For the text-containing cell, return its midpoint in (X, Y) coordinate format. 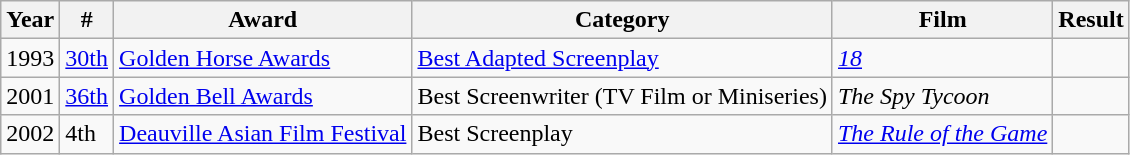
Best Screenwriter (TV Film or Miniseries) (622, 96)
Film (942, 20)
Year (30, 20)
The Rule of the Game (942, 134)
The Spy Tycoon (942, 96)
Golden Horse Awards (263, 58)
Result (1091, 20)
Golden Bell Awards (263, 96)
Best Screenplay (622, 134)
Award (263, 20)
2002 (30, 134)
Best Adapted Screenplay (622, 58)
# (87, 20)
2001 (30, 96)
Category (622, 20)
18 (942, 58)
Deauville Asian Film Festival (263, 134)
30th (87, 58)
4th (87, 134)
1993 (30, 58)
36th (87, 96)
